Detect which cell encompasses the target text, then output its (X, Y) center coordinate. 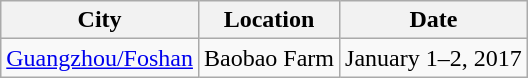
Date (434, 20)
Location (268, 20)
Guangzhou/Foshan (100, 58)
January 1–2, 2017 (434, 58)
City (100, 20)
Baobao Farm (268, 58)
